Search for the cell housing the specified text and yield its (X, Y) center coordinate. 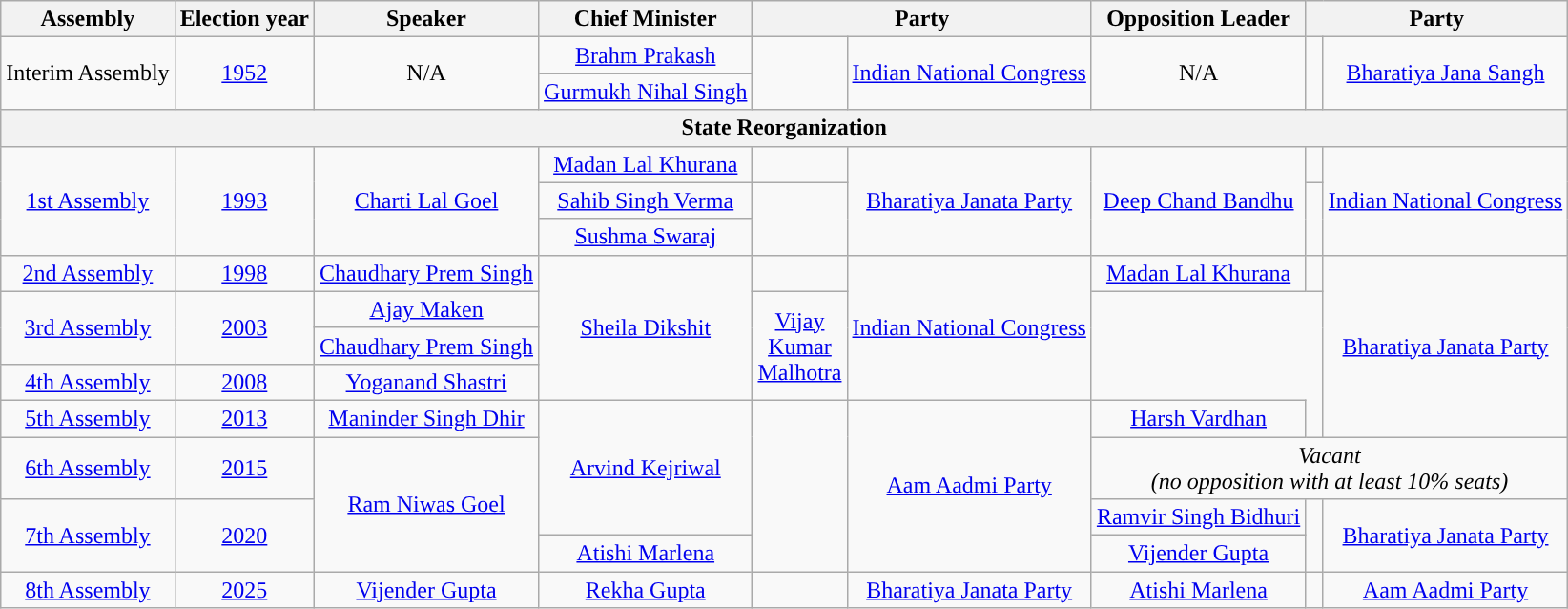
Arvind Kejriwal (646, 468)
2nd Assembly (88, 273)
Yoganand Shastri (427, 382)
1st Assembly (88, 200)
Maninder Singh Dhir (427, 418)
Charti Lal Goel (427, 200)
Vijay Kumar Malhotra (799, 346)
Assembly (88, 19)
7th Assembly (88, 535)
2025 (244, 590)
Sushma Swaraj (646, 237)
2013 (244, 418)
2015 (244, 468)
2003 (244, 327)
2020 (244, 535)
Harsh Vardhan (1198, 418)
6th Assembly (88, 468)
Opposition Leader (1198, 19)
Chief Minister (646, 19)
5th Assembly (88, 418)
Ram Niwas Goel (427, 504)
Vacant(no opposition with at least 10% seats) (1330, 468)
Deep Chand Bandhu (1198, 200)
Brahm Prakash (646, 55)
8th Assembly (88, 590)
Ramvir Singh Bidhuri (1198, 517)
Sheila Dikshit (646, 327)
State Reorganization (784, 128)
Interim Assembly (88, 73)
Rekha Gupta (646, 590)
3rd Assembly (88, 327)
2008 (244, 382)
Sahib Singh Verma (646, 200)
Gurmukh Nihal Singh (646, 92)
Election year (244, 19)
Ajay Maken (427, 309)
Speaker (427, 19)
1993 (244, 200)
4th Assembly (88, 382)
1952 (244, 73)
1998 (244, 273)
Bharatiya Jana Sangh (1445, 73)
